Return (x, y) of the center of cell containing provided text 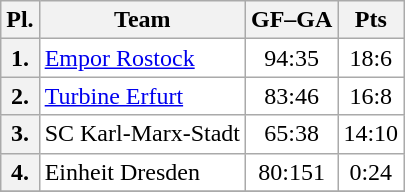
GF–GA (292, 20)
2. (20, 96)
18:6 (371, 58)
94:35 (292, 58)
Turbine Erfurt (142, 96)
Team (142, 20)
Empor Rostock (142, 58)
0:24 (371, 172)
16:8 (371, 96)
Pts (371, 20)
80:151 (292, 172)
SC Karl-Marx-Stadt (142, 134)
83:46 (292, 96)
4. (20, 172)
3. (20, 134)
14:10 (371, 134)
Einheit Dresden (142, 172)
65:38 (292, 134)
1. (20, 58)
Pl. (20, 20)
